For the text-containing cell, return its midpoint in (X, Y) coordinate format. 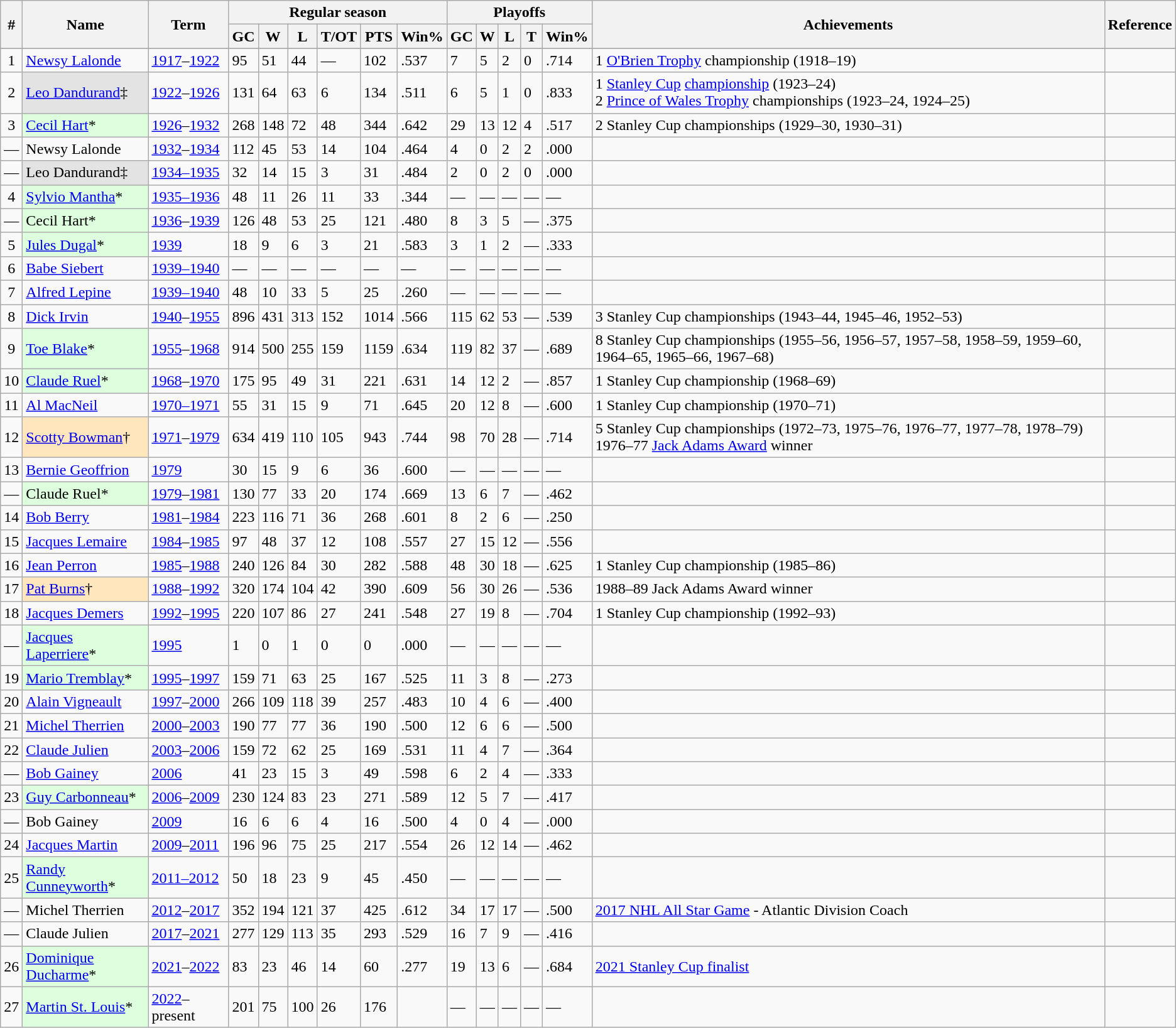
96 (273, 845)
.450 (422, 878)
Scotty Bowman† (85, 437)
.525 (422, 678)
Term (188, 24)
1971–1979 (188, 437)
116 (273, 517)
.536 (568, 589)
Guy Carbonneau* (85, 798)
1940–1955 (188, 316)
148 (273, 125)
271 (379, 798)
2009–2011 (188, 845)
Jules Dugal* (85, 244)
431 (273, 316)
Sylvio Mantha* (85, 197)
282 (379, 565)
107 (273, 613)
390 (379, 589)
1970–1971 (188, 405)
.537 (422, 60)
Bernie Geoffrion (85, 470)
Al MacNeil (85, 405)
1159 (379, 349)
Achievements (848, 24)
2006–2009 (188, 798)
.511 (422, 93)
313 (303, 316)
86 (303, 613)
Dick Irvin (85, 316)
1955–1968 (188, 349)
131 (244, 93)
PTS (379, 36)
1981–1984 (188, 517)
.484 (422, 173)
1995–1997 (188, 678)
1935–1936 (188, 197)
167 (379, 678)
Jacques Lemaire (85, 541)
110 (303, 437)
1922–1926 (188, 93)
.554 (422, 845)
108 (379, 541)
82 (487, 349)
257 (379, 701)
2017 NHL All Star Game - Atlantic Division Coach (848, 910)
.557 (422, 541)
1932–1934 (188, 149)
124 (273, 798)
352 (244, 910)
2009 (188, 821)
320 (244, 589)
.273 (568, 678)
84 (303, 565)
32 (244, 173)
.684 (568, 966)
1997–2000 (188, 701)
.625 (568, 565)
169 (379, 749)
1968–1970 (188, 381)
2021–2022 (188, 966)
.588 (422, 565)
896 (244, 316)
176 (379, 1007)
Alfred Lepine (85, 292)
51 (273, 60)
22 (11, 749)
97 (244, 541)
5 Stanley Cup championships (1972–73, 1975–76, 1976–77, 1977–78, 1978–79)1976–77 Jack Adams Award winner (848, 437)
56 (461, 589)
1917–1922 (188, 60)
240 (244, 565)
.566 (422, 316)
.531 (422, 749)
Toe Blake* (85, 349)
.634 (422, 349)
1979–1981 (188, 494)
98 (461, 437)
.744 (422, 437)
.529 (422, 934)
.598 (422, 774)
266 (244, 701)
223 (244, 517)
1979 (188, 470)
1934–1935 (188, 173)
2011–2012 (188, 878)
.277 (422, 966)
201 (244, 1007)
Jacques Martin (85, 845)
.344 (422, 197)
112 (244, 149)
129 (273, 934)
.669 (422, 494)
Mario Tremblay* (85, 678)
.631 (422, 381)
41 (244, 774)
.645 (422, 405)
.464 (422, 149)
109 (273, 701)
115 (461, 316)
2022–present (188, 1007)
Reference (1140, 24)
35 (339, 934)
1014 (379, 316)
1992–1995 (188, 613)
152 (339, 316)
46 (303, 966)
1 Stanley Cup championship (1968–69) (848, 381)
241 (379, 613)
1 Stanley Cup championship (1970–71) (848, 405)
134 (379, 93)
.480 (422, 220)
.375 (568, 220)
.260 (422, 292)
1 Stanley Cup championship (1992–93) (848, 613)
2003–2006 (188, 749)
.609 (422, 589)
Name (85, 24)
.583 (422, 244)
217 (379, 845)
60 (379, 966)
.517 (568, 125)
Bob Berry (85, 517)
.612 (422, 910)
T (531, 36)
344 (379, 125)
2 Stanley Cup championships (1929–30, 1930–31) (848, 125)
196 (244, 845)
.417 (568, 798)
2000–2003 (188, 725)
.556 (568, 541)
Regular season (338, 13)
.400 (568, 701)
194 (273, 910)
Jean Perron (85, 565)
221 (379, 381)
Pat Burns† (85, 589)
113 (303, 934)
105 (339, 437)
.857 (568, 381)
634 (244, 437)
2006 (188, 774)
255 (303, 349)
T/OT (339, 36)
34 (461, 910)
419 (273, 437)
118 (303, 701)
Dominique Ducharme* (85, 966)
943 (379, 437)
.250 (568, 517)
Jacques Demers (85, 613)
3 Stanley Cup championships (1943–44, 1945–46, 1952–53) (848, 316)
1926–1932 (188, 125)
277 (244, 934)
1 Stanley Cup championship (1923–24)2 Prince of Wales Trophy championships (1923–24, 1924–25) (848, 93)
.704 (568, 613)
119 (461, 349)
2021 Stanley Cup finalist (848, 966)
1984–1985 (188, 541)
39 (339, 701)
28 (509, 437)
.589 (422, 798)
220 (244, 613)
1988–1992 (188, 589)
.364 (568, 749)
1988–89 Jack Adams Award winner (848, 589)
914 (244, 349)
24 (11, 845)
64 (273, 93)
.642 (422, 125)
1985–1988 (188, 565)
44 (303, 60)
.689 (568, 349)
Randy Cunneyworth* (85, 878)
1 O'Brien Trophy championship (1918–19) (848, 60)
425 (379, 910)
8 Stanley Cup championships (1955–56, 1956–57, 1957–58, 1958–59, 1959–60, 1964–65, 1965–66, 1967–68) (848, 349)
.833 (568, 93)
130 (244, 494)
50 (244, 878)
293 (379, 934)
1939 (188, 244)
Jacques Laperriere* (85, 646)
.539 (568, 316)
175 (244, 381)
1 Stanley Cup championship (1985–86) (848, 565)
# (11, 24)
Martin St. Louis* (85, 1007)
230 (244, 798)
2012–2017 (188, 910)
.483 (422, 701)
2017–2021 (188, 934)
Playoffs (519, 13)
102 (379, 60)
55 (244, 405)
29 (461, 125)
.416 (568, 934)
.601 (422, 517)
1936–1939 (188, 220)
1995 (188, 646)
42 (339, 589)
100 (303, 1007)
70 (487, 437)
Babe Siebert (85, 268)
500 (273, 349)
.548 (422, 613)
Alain Vigneault (85, 701)
